Return the (X, Y) coordinate for the center point of the cell that contains the specified text.  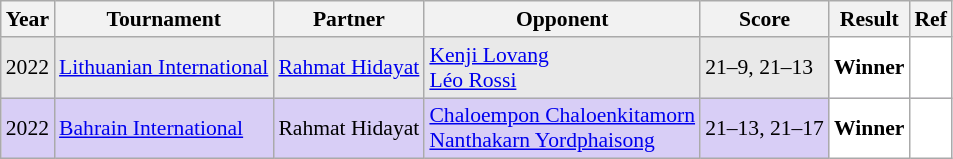
21–9, 21–13 (764, 68)
Year (28, 19)
Opponent (562, 19)
21–13, 21–17 (764, 128)
Result (870, 19)
Bahrain International (164, 128)
Partner (348, 19)
Ref (930, 19)
Lithuanian International (164, 68)
Score (764, 19)
Kenji Lovang Léo Rossi (562, 68)
Chaloempon Chaloenkitamorn Nanthakarn Yordphaisong (562, 128)
Tournament (164, 19)
